Return (X, Y) of the center of cell containing provided text 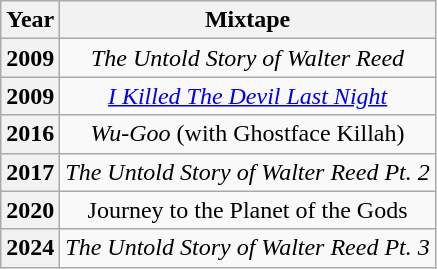
Year (30, 20)
The Untold Story of Walter Reed Pt. 3 (248, 248)
The Untold Story of Walter Reed Pt. 2 (248, 172)
2020 (30, 210)
Wu-Goo (with Ghostface Killah) (248, 134)
The Untold Story of Walter Reed (248, 58)
2024 (30, 248)
2017 (30, 172)
2016 (30, 134)
Mixtape (248, 20)
Journey to the Planet of the Gods (248, 210)
I Killed The Devil Last Night (248, 96)
